From the cell containing the given text, extract its center point as (x, y) coordinate. 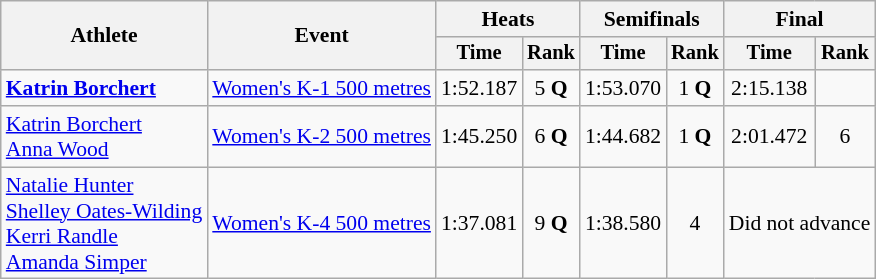
1:44.682 (623, 136)
6 Q (551, 136)
1:45.250 (479, 136)
Katrin Borchert Anna Wood (104, 136)
Katrin Borchert (104, 88)
1:53.070 (623, 88)
2:15.138 (770, 88)
Semifinals (652, 19)
Women's K-1 500 metres (322, 88)
Women's K-4 500 metres (322, 223)
Natalie Hunter Shelley Oates-Wilding Kerri Randle Amanda Simper (104, 223)
1:52.187 (479, 88)
Women's K-2 500 metres (322, 136)
Athlete (104, 36)
9 Q (551, 223)
Heats (508, 19)
Did not advance (800, 223)
1:38.580 (623, 223)
Final (800, 19)
4 (695, 223)
6 (846, 136)
Event (322, 36)
1:37.081 (479, 223)
2:01.472 (770, 136)
5 Q (551, 88)
